Pinpoint the cell where the given text exists, returning its [x, y] midpoint coordinate. 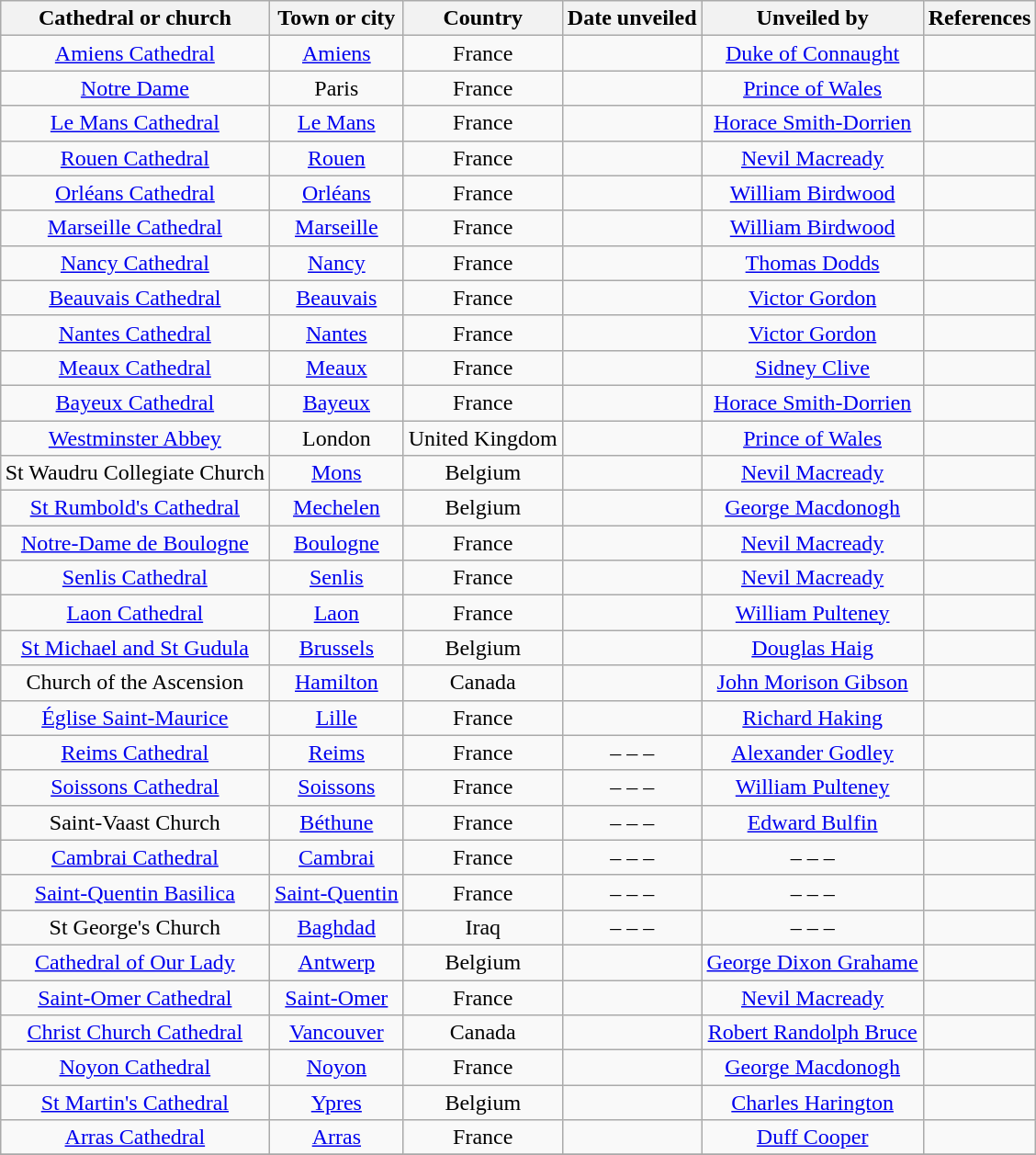
Soissons [337, 787]
Notre-Dame de Boulogne [134, 543]
Antwerp [337, 962]
Le Mans Cathedral [134, 123]
Béthune [337, 822]
Sidney Clive [812, 368]
Orléans [337, 193]
Alexander Godley [812, 753]
Noyon Cathedral [134, 1068]
Saint-Omer Cathedral [134, 997]
St George's Church [134, 927]
Douglas Haig [812, 648]
Beauvais Cathedral [134, 298]
Lille [337, 718]
St Rumbold's Cathedral [134, 508]
Mons [337, 473]
Cambrai [337, 857]
St Martin's Cathedral [134, 1103]
George Dixon Grahame [812, 962]
Vancouver [337, 1033]
Saint-Quentin Basilica [134, 892]
Christ Church Cathedral [134, 1033]
United Kingdom [483, 438]
Nantes [337, 333]
Unveiled by [812, 18]
Arras Cathedral [134, 1138]
Charles Harington [812, 1103]
St Michael and St Gudula [134, 648]
Amiens [337, 53]
Arras [337, 1138]
Boulogne [337, 543]
Nantes Cathedral [134, 333]
Cambrai Cathedral [134, 857]
Westminster Abbey [134, 438]
Mechelen [337, 508]
Duff Cooper [812, 1138]
Richard Haking [812, 718]
London [337, 438]
Laon Cathedral [134, 613]
Bayeux [337, 402]
Senlis Cathedral [134, 578]
Iraq [483, 927]
Meaux Cathedral [134, 368]
Meaux [337, 368]
Saint-Quentin [337, 892]
St Waudru Collegiate Church [134, 473]
Rouen [337, 158]
Laon [337, 613]
Baghdad [337, 927]
Cathedral of Our Lady [134, 962]
Paris [337, 88]
Brussels [337, 648]
Town or city [337, 18]
Thomas Dodds [812, 263]
Marseille Cathedral [134, 228]
Cathedral or church [134, 18]
Duke of Connaught [812, 53]
Soissons Cathedral [134, 787]
Saint-Omer [337, 997]
Nancy Cathedral [134, 263]
Reims [337, 753]
Date unveiled [632, 18]
Saint-Vaast Church [134, 822]
Church of the Ascension [134, 683]
Ypres [337, 1103]
Noyon [337, 1068]
John Morison Gibson [812, 683]
Notre Dame [134, 88]
Église Saint-Maurice [134, 718]
Robert Randolph Bruce [812, 1033]
Bayeux Cathedral [134, 402]
Senlis [337, 578]
Beauvais [337, 298]
Amiens Cathedral [134, 53]
Reims Cathedral [134, 753]
Le Mans [337, 123]
Hamilton [337, 683]
Country [483, 18]
Edward Bulfin [812, 822]
Orléans Cathedral [134, 193]
Marseille [337, 228]
Rouen Cathedral [134, 158]
Nancy [337, 263]
References [979, 18]
